Detect which cell encompasses the target text, then output its (x, y) center coordinate. 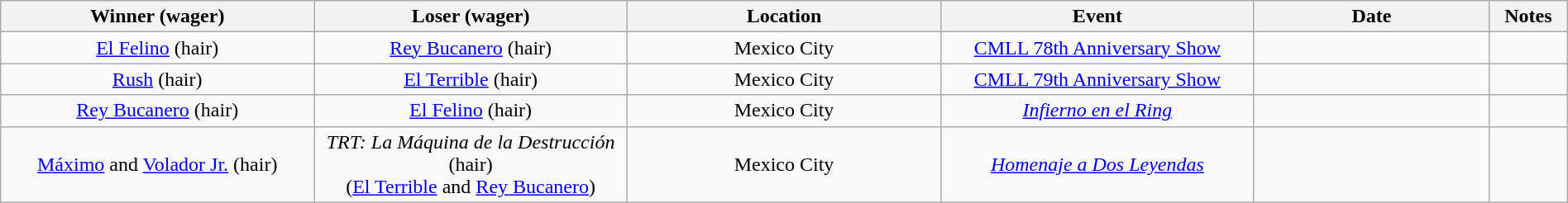
Homenaje a Dos Leyendas (1097, 164)
Loser (wager) (471, 17)
Notes (1528, 17)
Location (784, 17)
Máximo and Volador Jr. (hair) (157, 164)
Date (1371, 17)
Event (1097, 17)
Infierno en el Ring (1097, 111)
Rush (hair) (157, 79)
El Terrible (hair) (471, 79)
CMLL 79th Anniversary Show (1097, 79)
Winner (wager) (157, 17)
CMLL 78th Anniversary Show (1097, 48)
TRT: La Máquina de la Destrucción (hair)(El Terrible and Rey Bucanero) (471, 164)
